From the cell containing the given text, extract its center point as [x, y] coordinate. 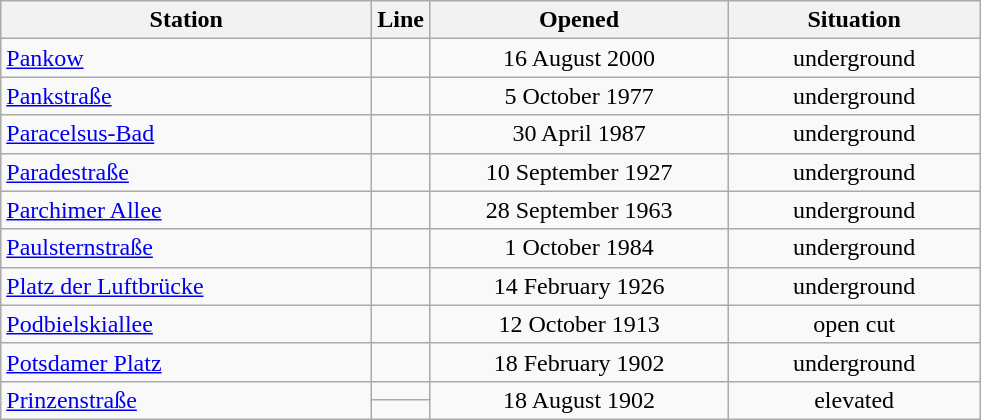
open cut [854, 324]
Paracelsus-Bad [186, 134]
Podbielskiallee [186, 324]
14 February 1926 [580, 286]
10 September 1927 [580, 172]
12 October 1913 [580, 324]
18 August 1902 [580, 400]
Parchimer Allee [186, 210]
Paradestraße [186, 172]
30 April 1987 [580, 134]
1 October 1984 [580, 248]
Prinzenstraße [186, 400]
18 February 1902 [580, 362]
5 October 1977 [580, 96]
16 August 2000 [580, 58]
28 September 1963 [580, 210]
Line [401, 20]
Situation [854, 20]
Paulsternstraße [186, 248]
Platz der Luftbrücke [186, 286]
Pankow [186, 58]
elevated [854, 400]
Opened [580, 20]
Station [186, 20]
Potsdamer Platz [186, 362]
Pankstraße [186, 96]
